Locate the cell with the specified text and output its (X, Y) center coordinate. 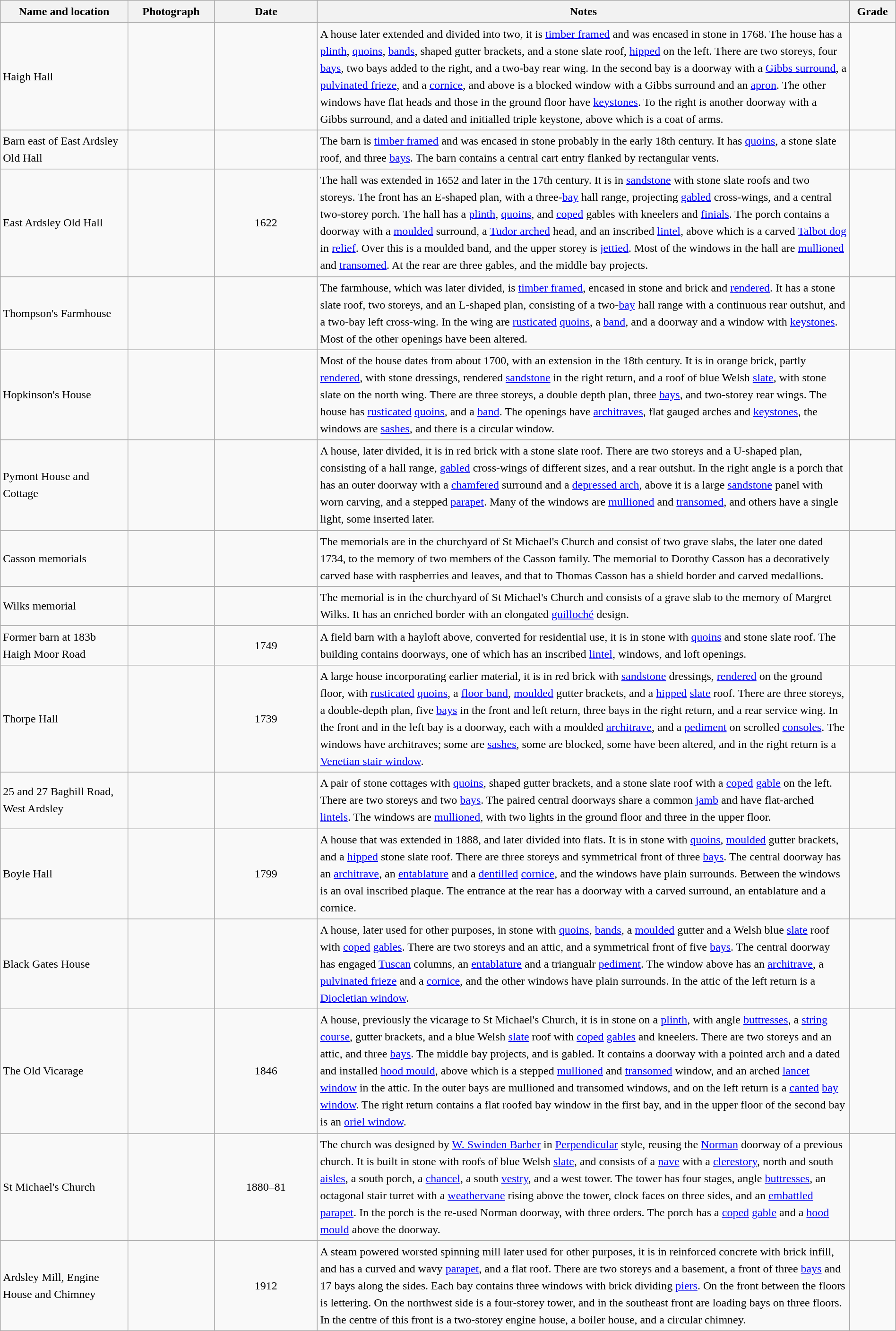
1846 (266, 1072)
25 and 27 Baghill Road, West Ardsley (64, 800)
Casson memorials (64, 558)
Name and location (64, 11)
Thorpe Hall (64, 718)
Former barn at 183b Haigh Moor Road (64, 645)
Barn east of East Ardsley Old Hall (64, 149)
Photograph (171, 11)
St Michael's Church (64, 1187)
Wilks memorial (64, 606)
Haigh Hall (64, 77)
Notes (583, 11)
The Old Vicarage (64, 1072)
1912 (266, 1286)
Hopkinson's House (64, 395)
Pymont House and Cottage (64, 485)
1749 (266, 645)
Date (266, 11)
1622 (266, 223)
East Ardsley Old Hall (64, 223)
Black Gates House (64, 964)
Ardsley Mill, Engine House and Chimney (64, 1286)
1880–81 (266, 1187)
Boyle Hall (64, 874)
Thompson's Farmhouse (64, 313)
1799 (266, 874)
1739 (266, 718)
Grade (872, 11)
